From the cell containing the given text, extract its center point as [X, Y] coordinate. 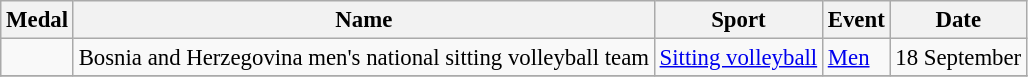
Men [856, 58]
18 September [958, 58]
Name [364, 20]
Sitting volleyball [738, 58]
Date [958, 20]
Medal [38, 20]
Sport [738, 20]
Event [856, 20]
Bosnia and Herzegovina men's national sitting volleyball team [364, 58]
